Detect which cell encompasses the target text, then output its [X, Y] center coordinate. 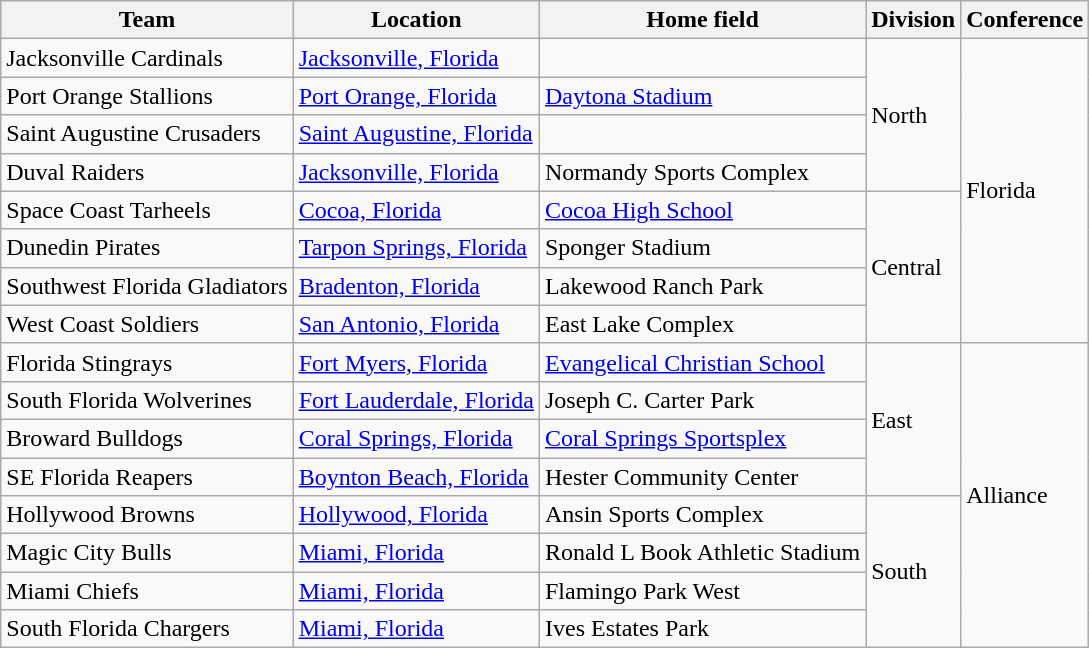
Coral Springs, Florida [416, 438]
Jacksonville Cardinals [147, 58]
Normandy Sports Complex [702, 172]
Ansin Sports Complex [702, 515]
Location [416, 20]
Daytona Stadium [702, 96]
Flamingo Park West [702, 591]
Cocoa High School [702, 210]
Port Orange Stallions [147, 96]
East [914, 419]
South Florida Chargers [147, 629]
Florida [1025, 191]
Team [147, 20]
Division [914, 20]
Ives Estates Park [702, 629]
Central [914, 267]
East Lake Complex [702, 324]
Ronald L Book Athletic Stadium [702, 553]
Magic City Bulls [147, 553]
South Florida Wolverines [147, 400]
Miami Chiefs [147, 591]
Lakewood Ranch Park [702, 286]
Hollywood Browns [147, 515]
Hester Community Center [702, 477]
Alliance [1025, 495]
North [914, 115]
Dunedin Pirates [147, 248]
Duval Raiders [147, 172]
Sponger Stadium [702, 248]
SE Florida Reapers [147, 477]
Fort Lauderdale, Florida [416, 400]
Tarpon Springs, Florida [416, 248]
Joseph C. Carter Park [702, 400]
San Antonio, Florida [416, 324]
Cocoa, Florida [416, 210]
Boynton Beach, Florida [416, 477]
Port Orange, Florida [416, 96]
South [914, 572]
Southwest Florida Gladiators [147, 286]
Conference [1025, 20]
Florida Stingrays [147, 362]
Hollywood, Florida [416, 515]
Evangelical Christian School [702, 362]
Home field [702, 20]
Space Coast Tarheels [147, 210]
Coral Springs Sportsplex [702, 438]
Saint Augustine Crusaders [147, 134]
West Coast Soldiers [147, 324]
Bradenton, Florida [416, 286]
Saint Augustine, Florida [416, 134]
Fort Myers, Florida [416, 362]
Broward Bulldogs [147, 438]
